From the cell containing the given text, extract its center point as (X, Y) coordinate. 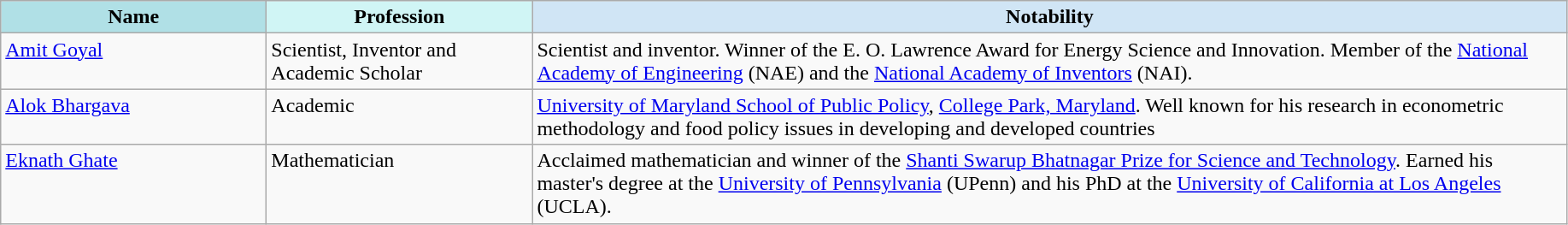
Notability (1049, 17)
Scientist, Inventor and Academic Scholar (400, 62)
Academic (400, 116)
Name (133, 17)
Alok Bhargava (133, 116)
Mathematician (400, 184)
Eknath Ghate (133, 184)
Profession (400, 17)
Amit Goyal (133, 62)
